Output the [X, Y] coordinate of the center of the cell containing the given text.  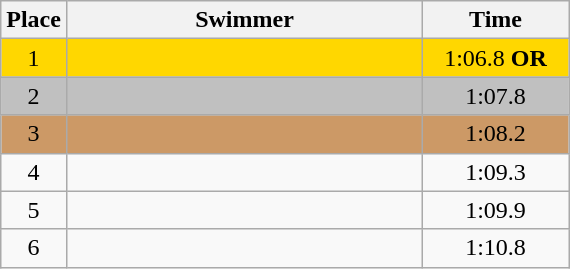
3 [34, 134]
5 [34, 210]
Place [34, 20]
1 [34, 58]
Swimmer [244, 20]
1:10.8 [496, 248]
Time [496, 20]
6 [34, 248]
1:07.8 [496, 96]
4 [34, 172]
1:06.8 OR [496, 58]
1:09.9 [496, 210]
1:09.3 [496, 172]
2 [34, 96]
1:08.2 [496, 134]
